Identify which cell holds the provided text, then report its (x, y) central coordinate. 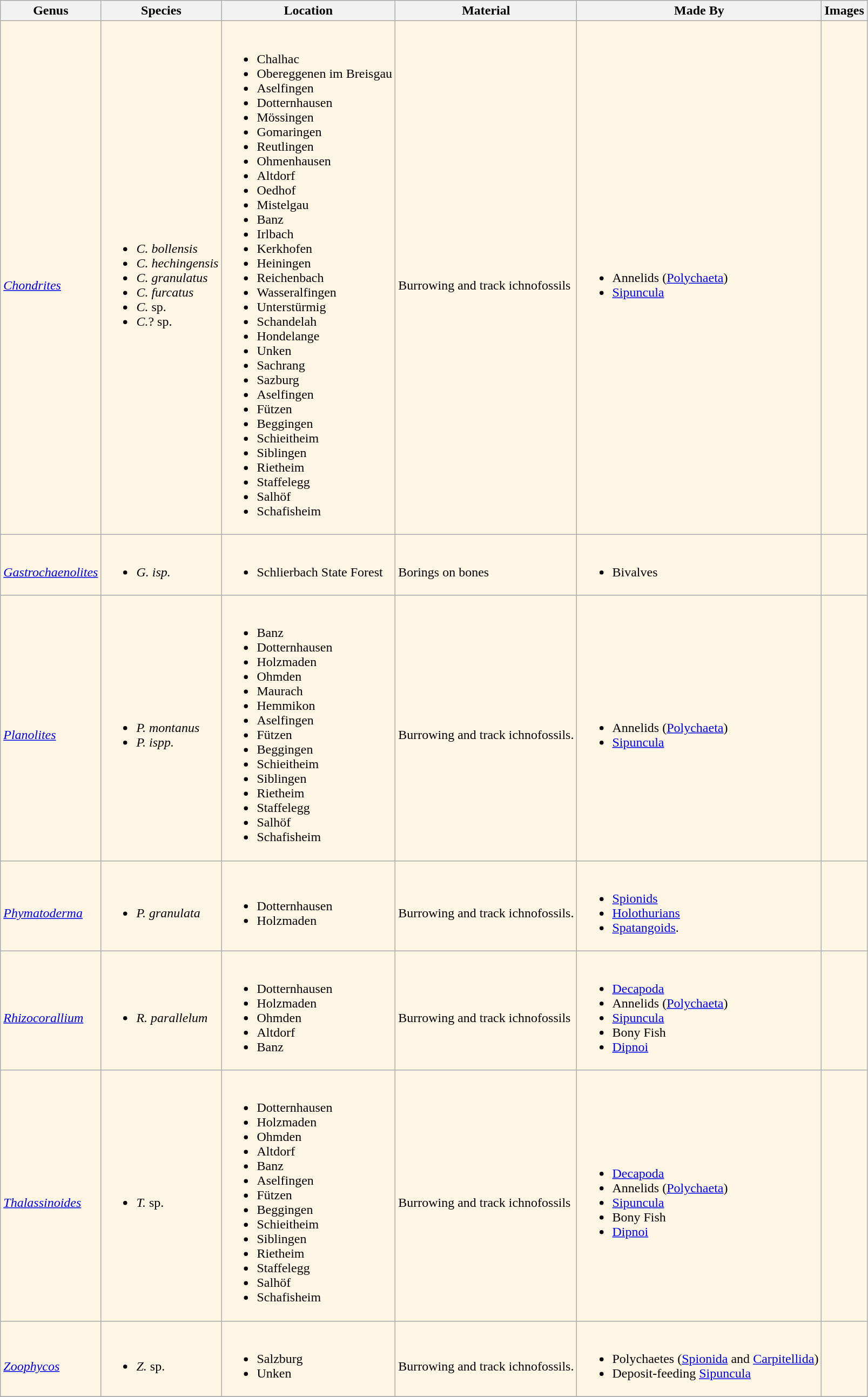
Planolites (51, 728)
DotternhausenHolzmadenOhmdenAltdorfBanz (308, 1010)
SalzburgUnken (308, 1359)
Genus (51, 11)
Chondrites (51, 278)
G. isp. (161, 565)
Zoophycos (51, 1359)
Images (844, 11)
Made By (699, 11)
Rhizocorallium (51, 1010)
R. parallelum (161, 1010)
BanzDotternhausenHolzmadenOhmdenMaurachHemmikonAselfingenFützenBeggingenSchieitheimSiblingenRietheimStaffeleggSalhöfSchafisheim (308, 728)
Z. sp. (161, 1359)
Material (486, 11)
C. bollensisC. hechingensisC. granulatusC. furcatusC. sp.C.? sp. (161, 278)
P. montanusP. ispp. (161, 728)
Borings on bones (486, 565)
Phymatoderma (51, 905)
SpionidsHolothuriansSpatangoids. (699, 905)
Location (308, 11)
T. sp. (161, 1195)
DotternhausenHolzmaden (308, 905)
Bivalves (699, 565)
DotternhausenHolzmadenOhmdenAltdorfBanzAselfingenFützenBeggingenSchieitheimSiblingenRietheimStaffeleggSalhöfSchafisheim (308, 1195)
Schlierbach State Forest (308, 565)
Polychaetes (Spionida and Carpitellida)Deposit-feeding Sipuncula (699, 1359)
Species (161, 11)
Thalassinoides (51, 1195)
Gastrochaenolites (51, 565)
P. granulata (161, 905)
